From the cell containing the given text, extract its center point as (x, y) coordinate. 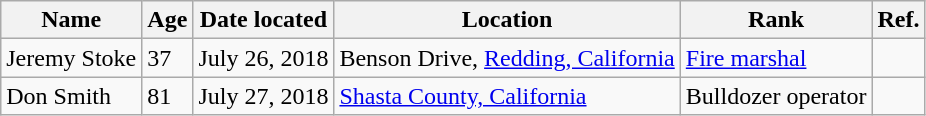
Fire marshal (776, 58)
Ref. (898, 20)
Benson Drive, Redding, California (507, 58)
Location (507, 20)
Bulldozer operator (776, 96)
July 27, 2018 (264, 96)
Age (168, 20)
Name (72, 20)
July 26, 2018 (264, 58)
Rank (776, 20)
Date located (264, 20)
Don Smith (72, 96)
Jeremy Stoke (72, 58)
37 (168, 58)
Shasta County, California (507, 96)
81 (168, 96)
